Scan for the cell matching the given text and deliver its (X, Y) coordinate at center. 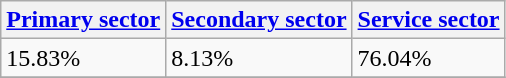
Primary sector (84, 20)
76.04% (428, 58)
Service sector (428, 20)
8.13% (259, 58)
15.83% (84, 58)
Secondary sector (259, 20)
